Detect which cell encompasses the target text, then output its (x, y) center coordinate. 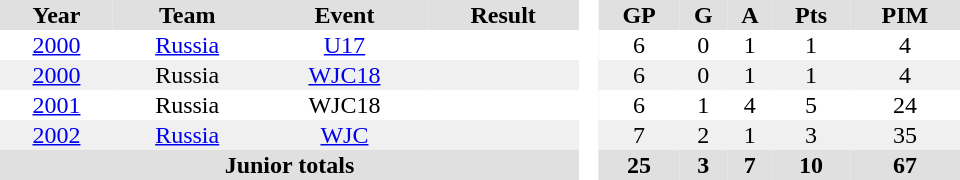
Junior totals (290, 165)
2001 (56, 105)
WJC (344, 135)
Team (187, 15)
G (703, 15)
A (750, 15)
U17 (344, 45)
5 (811, 105)
35 (905, 135)
67 (905, 165)
GP (639, 15)
PIM (905, 15)
Pts (811, 15)
Result (504, 15)
24 (905, 105)
Event (344, 15)
2 (703, 135)
25 (639, 165)
2002 (56, 135)
10 (811, 165)
Year (56, 15)
